Extract the [x, y] coordinate from the center of the cell holding the provided text.  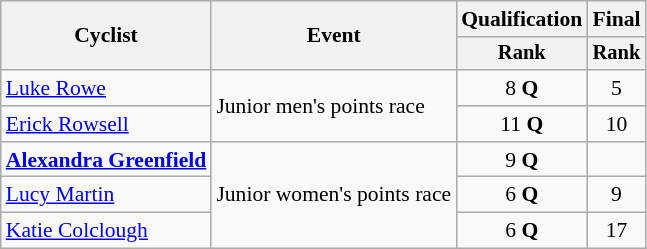
9 [616, 195]
Katie Colclough [106, 231]
Junior women's points race [334, 196]
Lucy Martin [106, 195]
17 [616, 231]
Cyclist [106, 36]
Erick Rowsell [106, 124]
10 [616, 124]
9 Q [522, 160]
Alexandra Greenfield [106, 160]
5 [616, 88]
Event [334, 36]
Qualification [522, 19]
11 Q [522, 124]
Luke Rowe [106, 88]
Final [616, 19]
8 Q [522, 88]
Junior men's points race [334, 106]
